From the cell containing the given text, extract its center point as [X, Y] coordinate. 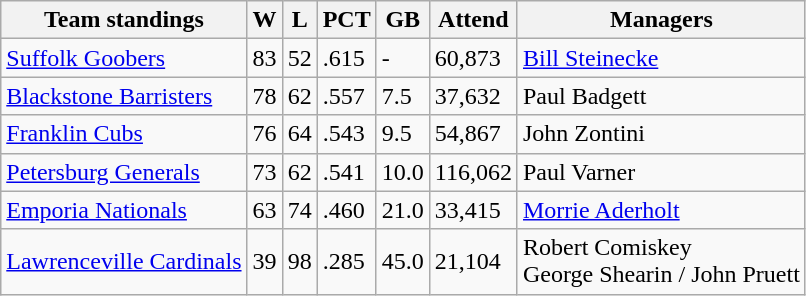
.285 [346, 262]
GB [402, 20]
Blackstone Barristers [124, 96]
PCT [346, 20]
.557 [346, 96]
Franklin Cubs [124, 134]
Team standings [124, 20]
52 [300, 58]
83 [264, 58]
76 [264, 134]
37,632 [473, 96]
Robert Comiskey George Shearin / John Pruett [661, 262]
Attend [473, 20]
73 [264, 172]
21,104 [473, 262]
63 [264, 210]
9.5 [402, 134]
.615 [346, 58]
45.0 [402, 262]
98 [300, 262]
21.0 [402, 210]
Emporia Nationals [124, 210]
Bill Steinecke [661, 58]
60,873 [473, 58]
Lawrenceville Cardinals [124, 262]
W [264, 20]
Managers [661, 20]
Paul Varner [661, 172]
54,867 [473, 134]
116,062 [473, 172]
Paul Badgett [661, 96]
L [300, 20]
John Zontini [661, 134]
.460 [346, 210]
64 [300, 134]
7.5 [402, 96]
.543 [346, 134]
78 [264, 96]
- [402, 58]
74 [300, 210]
39 [264, 262]
.541 [346, 172]
10.0 [402, 172]
Suffolk Goobers [124, 58]
Petersburg Generals [124, 172]
33,415 [473, 210]
Morrie Aderholt [661, 210]
